Provide the [x, y] coordinate of the cell's center where the given text is located.  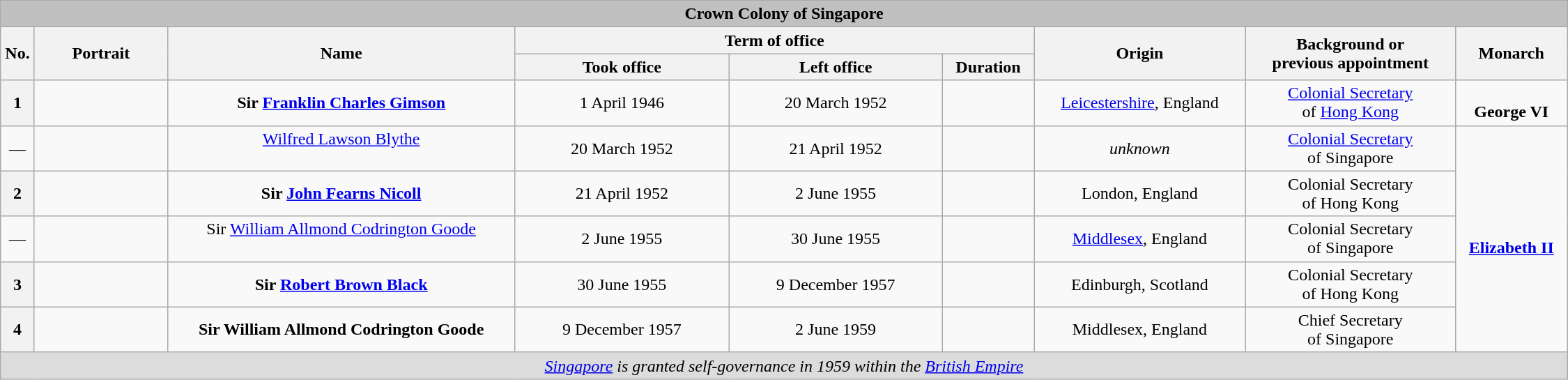
2 June 1959 [836, 329]
Sir Robert Brown Black [341, 284]
Singapore is granted self-governance in 1959 within the British Empire [784, 365]
George VI [1511, 103]
Edinburgh, Scotland [1140, 284]
4 [18, 329]
2 [18, 194]
Sir John Fearns Nicoll [341, 194]
Sir Franklin Charles Gimson [341, 103]
Left office [836, 67]
Background orprevious appointment [1351, 54]
Took office [622, 67]
3 [18, 284]
Elizabeth II [1511, 238]
London, England [1140, 194]
No. [18, 54]
Wilfred Lawson Blythe [341, 148]
Monarch [1511, 54]
Duration [988, 67]
Term of office [775, 40]
1 April 1946 [622, 103]
Crown Colony of Singapore [784, 14]
Name [341, 54]
Leicestershire, England [1140, 103]
Chief Secretaryof Singapore [1351, 329]
Origin [1140, 54]
1 [18, 103]
Portrait [100, 54]
unknown [1140, 148]
